Pinpoint the cell where the given text exists, returning its (X, Y) midpoint coordinate. 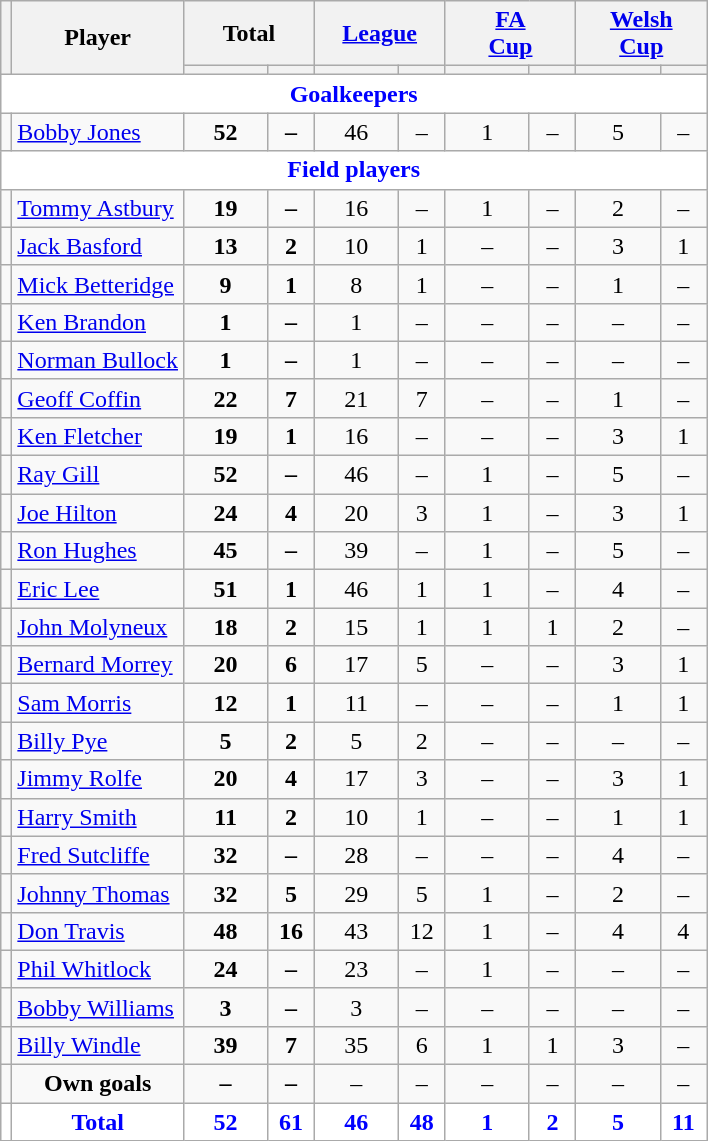
Jack Basford (98, 246)
Bobby Jones (98, 132)
15 (356, 627)
Billy Pye (98, 741)
Billy Windle (98, 1046)
Field players (354, 170)
Bobby Williams (98, 1007)
Geoff Coffin (98, 398)
35 (356, 1046)
Player (98, 38)
Ray Gill (98, 475)
Mick Betteridge (98, 284)
Ken Brandon (98, 322)
22 (226, 398)
13 (226, 246)
9 (226, 284)
45 (226, 551)
John Molyneux (98, 627)
8 (356, 284)
FACup (510, 34)
Goalkeepers (354, 94)
Joe Hilton (98, 513)
Don Travis (98, 931)
28 (356, 855)
Phil Whitlock (98, 969)
18 (226, 627)
WelshCup (642, 34)
Fred Sutcliffe (98, 855)
21 (356, 398)
61 (292, 1122)
Eric Lee (98, 589)
Harry Smith (98, 817)
Ken Fletcher (98, 437)
Jimmy Rolfe (98, 779)
League (380, 34)
Bernard Morrey (98, 665)
Ron Hughes (98, 551)
Sam Morris (98, 703)
43 (356, 931)
29 (356, 893)
51 (226, 589)
Johnny Thomas (98, 893)
Tommy Astbury (98, 208)
Own goals (98, 1084)
23 (356, 969)
Norman Bullock (98, 360)
